Capture the cell that displays the provided text and extract its (x, y) central coordinate. 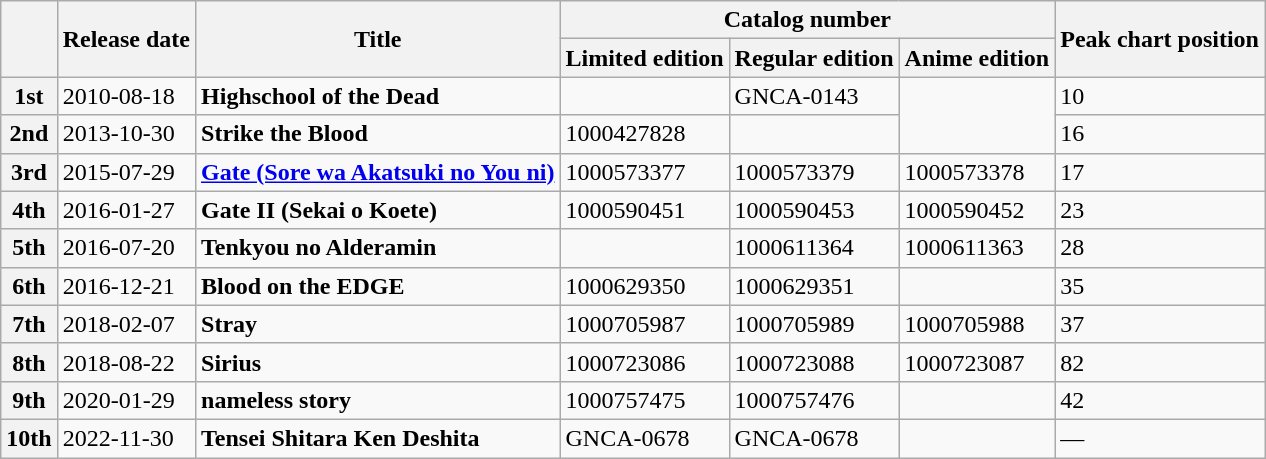
6th (29, 286)
1000723087 (977, 362)
37 (1160, 324)
2016-12-21 (126, 286)
1st (29, 96)
GNCA-0143 (814, 96)
Title (378, 39)
10th (29, 438)
Regular edition (814, 58)
2016-01-27 (126, 210)
2016-07-20 (126, 248)
Gate II (Sekai o Koete) (378, 210)
2022-11-30 (126, 438)
Peak chart position (1160, 39)
1000573377 (644, 172)
1000611364 (814, 248)
1000611363 (977, 248)
23 (1160, 210)
1000427828 (644, 134)
Highschool of the Dead (378, 96)
Anime edition (977, 58)
28 (1160, 248)
1000705989 (814, 324)
Limited edition (644, 58)
1000629351 (814, 286)
1000590453 (814, 210)
2013-10-30 (126, 134)
2020-01-29 (126, 400)
35 (1160, 286)
Gate (Sore wa Akatsuki no You ni) (378, 172)
2018-08-22 (126, 362)
1000573378 (977, 172)
Sirius (378, 362)
2018-02-07 (126, 324)
nameless story (378, 400)
42 (1160, 400)
10 (1160, 96)
2nd (29, 134)
Stray (378, 324)
9th (29, 400)
16 (1160, 134)
4th (29, 210)
1000573379 (814, 172)
3rd (29, 172)
Release date (126, 39)
1000723086 (644, 362)
1000590451 (644, 210)
Blood on the EDGE (378, 286)
7th (29, 324)
1000629350 (644, 286)
1000705988 (977, 324)
8th (29, 362)
Strike the Blood (378, 134)
82 (1160, 362)
17 (1160, 172)
1000757475 (644, 400)
Catalog number (808, 20)
1000757476 (814, 400)
2010-08-18 (126, 96)
Tensei Shitara Ken Deshita (378, 438)
Tenkyou no Alderamin (378, 248)
1000590452 (977, 210)
1000705987 (644, 324)
2015-07-29 (126, 172)
1000723088 (814, 362)
— (1160, 438)
5th (29, 248)
